Provide the (X, Y) coordinate of the cell's center where the given text is located.  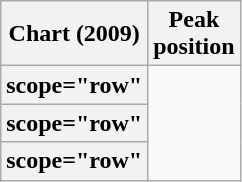
Chart (2009) (74, 34)
Peakposition (194, 34)
